Detect which cell encompasses the target text, then output its (X, Y) center coordinate. 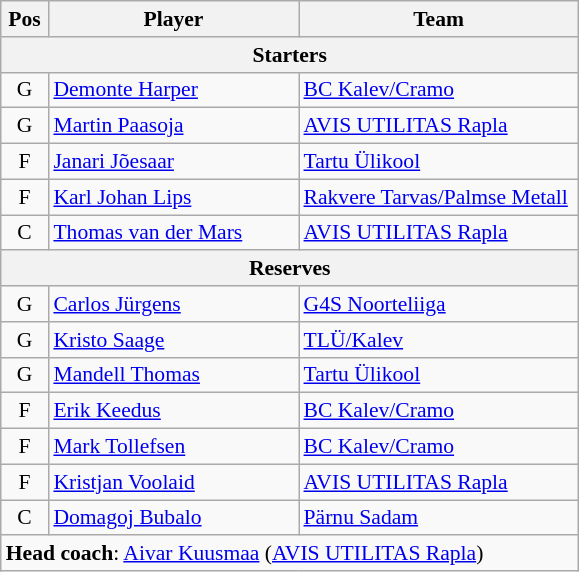
Carlos Jürgens (173, 304)
Martin Paasoja (173, 126)
TLÜ/Kalev (438, 340)
Reserves (290, 269)
Janari Jõesaar (173, 162)
G4S Noorteliiga (438, 304)
Head coach: Aivar Kuusmaa (AVIS UTILITAS Rapla) (290, 554)
Kristjan Voolaid (173, 482)
Karl Johan Lips (173, 197)
Mandell Thomas (173, 375)
Starters (290, 55)
Thomas van der Mars (173, 233)
Player (173, 19)
Mark Tollefsen (173, 447)
Erik Keedus (173, 411)
Domagoj Bubalo (173, 518)
Pos (25, 19)
Demonte Harper (173, 90)
Pärnu Sadam (438, 518)
Kristo Saage (173, 340)
Team (438, 19)
Rakvere Tarvas/Palmse Metall (438, 197)
